Scan for the cell matching the given text and deliver its [X, Y] coordinate at center. 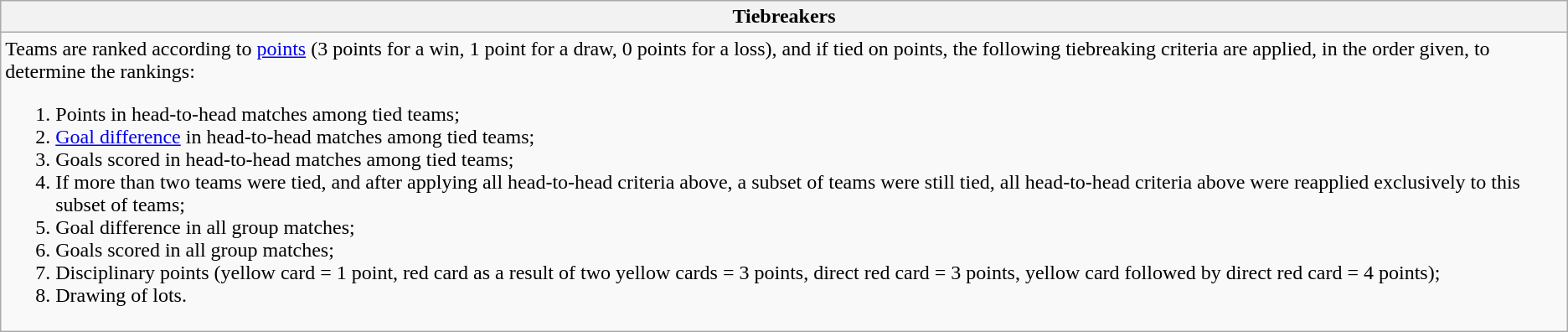
Tiebreakers [784, 17]
